Search for the cell housing the specified text and yield its (x, y) center coordinate. 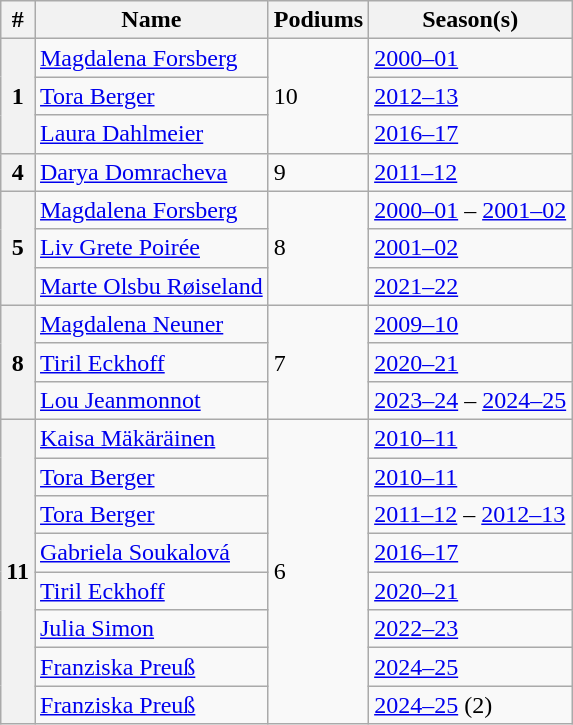
1 (18, 96)
Laura Dahlmeier (151, 134)
2022–23 (470, 629)
5 (18, 248)
Name (151, 20)
2024–25 (470, 667)
2001–02 (470, 248)
7 (318, 362)
Julia Simon (151, 629)
Liv Grete Poirée (151, 248)
Lou Jeanmonnot (151, 400)
11 (18, 571)
Podiums (318, 20)
2000–01 (470, 58)
6 (318, 571)
2024–25 (2) (470, 705)
2021–22 (470, 286)
Kaisa Mäkäräinen (151, 438)
# (18, 20)
2009–10 (470, 324)
Magdalena Neuner (151, 324)
2012–13 (470, 96)
2011–12 – 2012–13 (470, 515)
2011–12 (470, 172)
9 (318, 172)
4 (18, 172)
2023–24 – 2024–25 (470, 400)
Gabriela Soukalová (151, 553)
Season(s) (470, 20)
10 (318, 96)
2000–01 – 2001–02 (470, 210)
Marte Olsbu Røiseland (151, 286)
Darya Domracheva (151, 172)
